Capture the cell that displays the provided text and extract its (x, y) central coordinate. 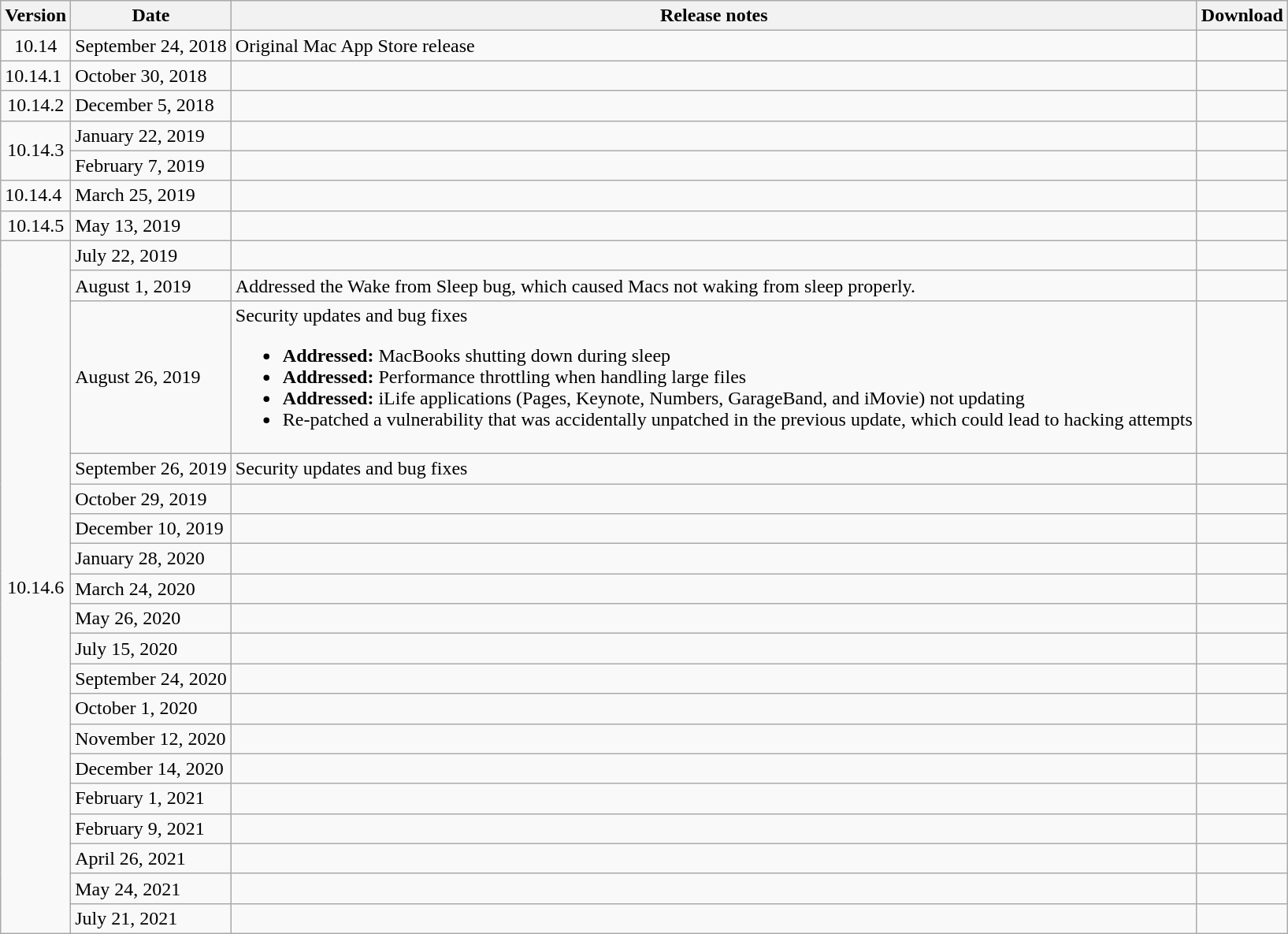
10.14.5 (36, 225)
October 1, 2020 (151, 709)
March 24, 2020 (151, 589)
October 30, 2018 (151, 76)
December 14, 2020 (151, 768)
Version (36, 16)
10.14.6 (36, 586)
July 22, 2019 (151, 255)
December 5, 2018 (151, 106)
Security updates and bug fixes (714, 468)
September 24, 2020 (151, 679)
March 25, 2019 (151, 195)
10.14 (36, 46)
Download (1242, 16)
10.14.1 (36, 76)
October 29, 2019 (151, 499)
May 13, 2019 (151, 225)
May 24, 2021 (151, 888)
10.14.2 (36, 106)
February 1, 2021 (151, 798)
September 26, 2019 (151, 468)
Original Mac App Store release (714, 46)
Release notes (714, 16)
July 21, 2021 (151, 918)
August 1, 2019 (151, 285)
November 12, 2020 (151, 739)
February 9, 2021 (151, 828)
Addressed the Wake from Sleep bug, which caused Macs not waking from sleep properly. (714, 285)
10.14.3 (36, 151)
Date (151, 16)
10.14.4 (36, 195)
May 26, 2020 (151, 619)
August 26, 2019 (151, 377)
February 7, 2019 (151, 166)
April 26, 2021 (151, 858)
December 10, 2019 (151, 529)
January 28, 2020 (151, 559)
September 24, 2018 (151, 46)
January 22, 2019 (151, 136)
July 15, 2020 (151, 649)
